Locate the cell with the specified text and output its (X, Y) center coordinate. 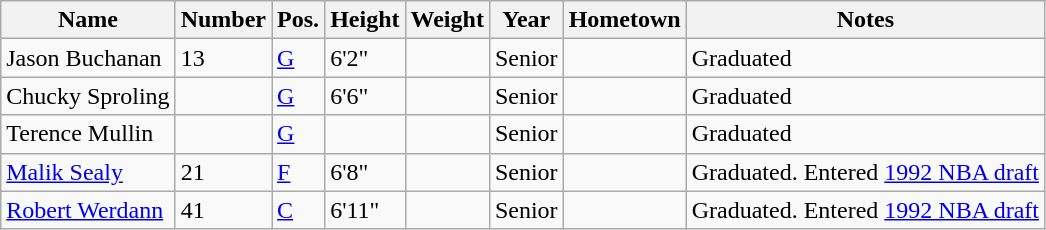
Jason Buchanan (88, 58)
Robert Werdann (88, 210)
C (298, 210)
6'8" (365, 172)
Name (88, 20)
Height (365, 20)
Notes (865, 20)
41 (223, 210)
Weight (447, 20)
F (298, 172)
6'6" (365, 96)
Terence Mullin (88, 134)
Pos. (298, 20)
21 (223, 172)
Malik Sealy (88, 172)
13 (223, 58)
6'11" (365, 210)
Hometown (624, 20)
Number (223, 20)
Chucky Sproling (88, 96)
Year (526, 20)
6'2" (365, 58)
